Return (x, y) of the center of cell containing provided text 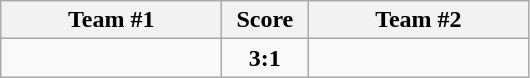
3:1 (265, 58)
Team #2 (418, 20)
Score (265, 20)
Team #1 (112, 20)
